Return [x, y] of the center of cell containing provided text 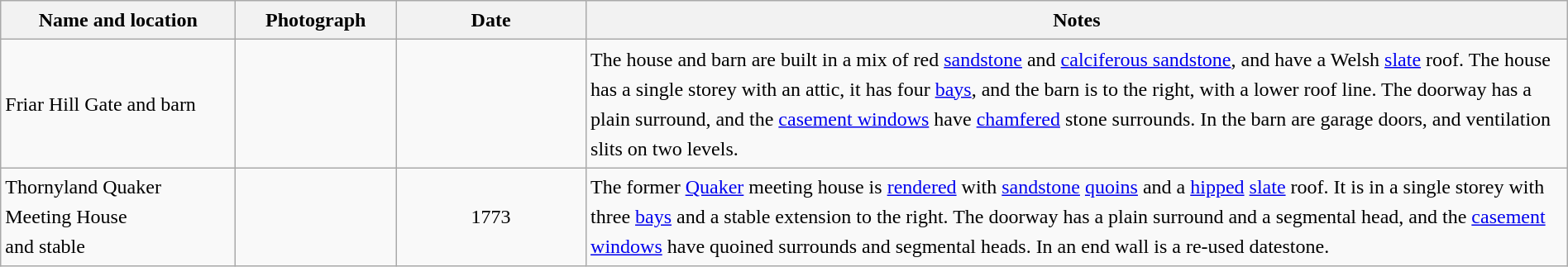
Date [491, 20]
Thornyland Quaker Meeting Houseand stable [118, 217]
Photograph [316, 20]
Notes [1077, 20]
Friar Hill Gate and barn [118, 104]
Name and location [118, 20]
1773 [491, 217]
